Find where the given text appears and provide that cell's center as (x, y) coordinate. 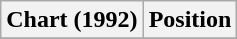
Position (190, 20)
Chart (1992) (72, 20)
